Return (X, Y) of the center of cell containing provided text 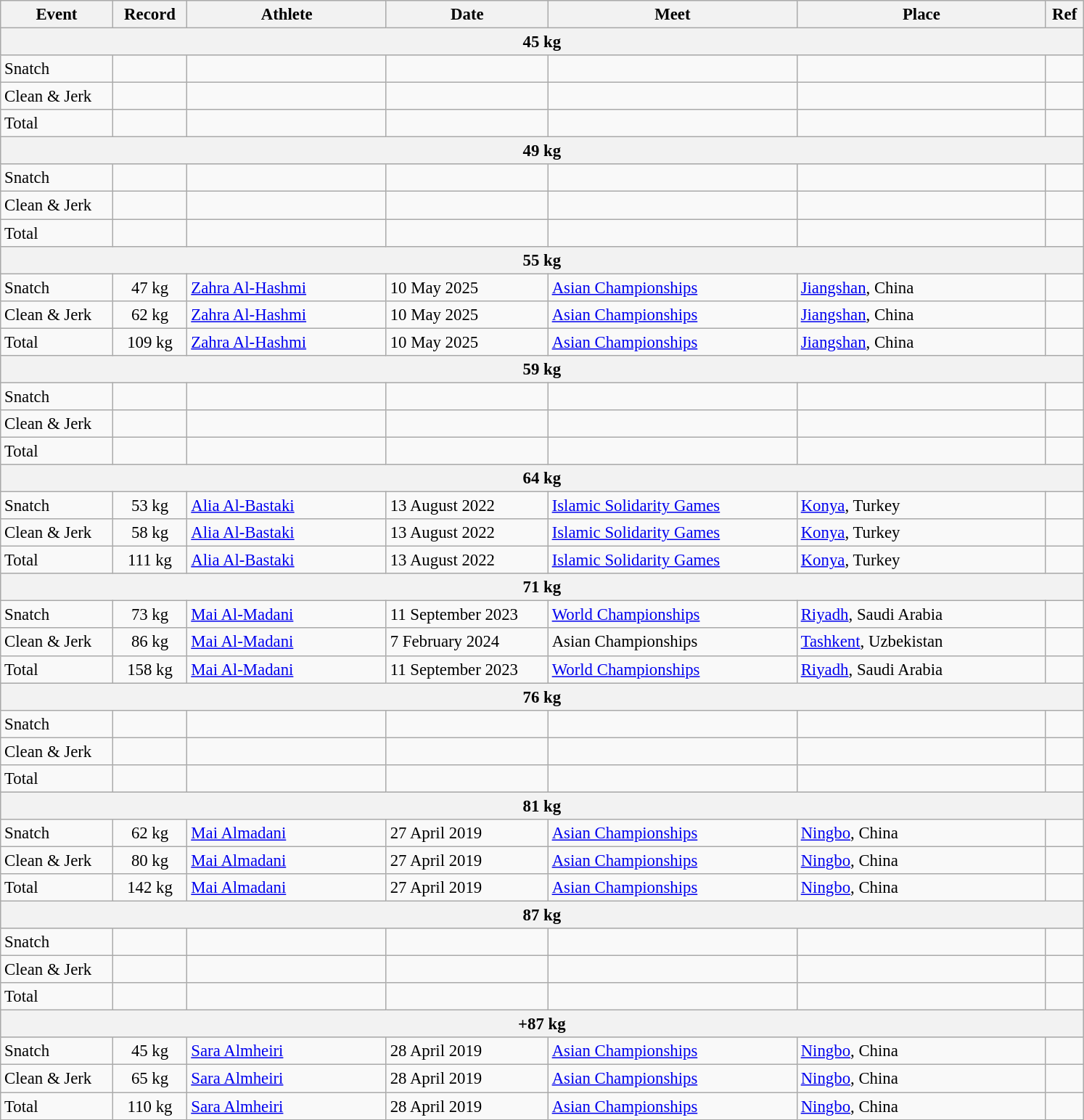
Place (921, 15)
109 kg (149, 342)
142 kg (149, 888)
71 kg (542, 587)
47 kg (149, 287)
7 February 2024 (467, 642)
Ref (1064, 15)
+87 kg (542, 1024)
Record (149, 15)
87 kg (542, 915)
81 kg (542, 806)
Event (57, 15)
Date (467, 15)
111 kg (149, 560)
53 kg (149, 506)
65 kg (149, 1079)
Athlete (287, 15)
64 kg (542, 478)
76 kg (542, 697)
80 kg (149, 860)
86 kg (149, 642)
158 kg (149, 669)
Meet (672, 15)
73 kg (149, 615)
110 kg (149, 1106)
Tashkent, Uzbekistan (921, 642)
58 kg (149, 533)
59 kg (542, 369)
55 kg (542, 260)
49 kg (542, 151)
